Scan for the cell matching the given text and deliver its [X, Y] coordinate at center. 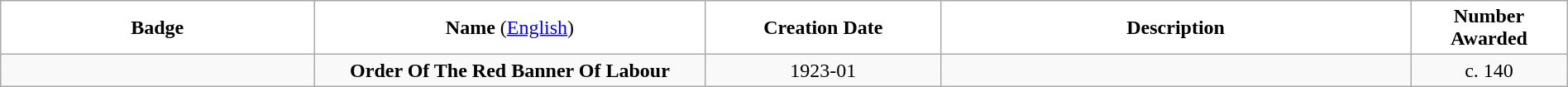
Order Of The Red Banner Of Labour [510, 70]
1923-01 [823, 70]
Name (English) [510, 28]
Badge [157, 28]
Number Awarded [1489, 28]
Creation Date [823, 28]
c. 140 [1489, 70]
Description [1175, 28]
